Extract the (X, Y) coordinate from the center of the cell holding the provided text.  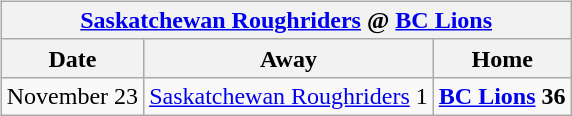
Saskatchewan Roughriders @ BC Lions (286, 20)
Date (72, 58)
Away (289, 58)
BC Lions 36 (502, 96)
November 23 (72, 96)
Home (502, 58)
Saskatchewan Roughriders 1 (289, 96)
